Return (x, y) of the center of cell containing provided text 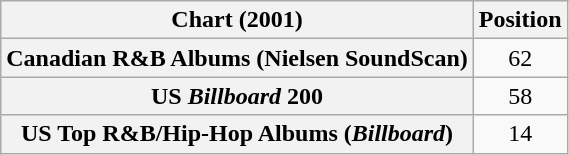
US Billboard 200 (238, 96)
14 (520, 134)
62 (520, 58)
Position (520, 20)
US Top R&B/Hip-Hop Albums (Billboard) (238, 134)
58 (520, 96)
Chart (2001) (238, 20)
Canadian R&B Albums (Nielsen SoundScan) (238, 58)
